From the cell containing the given text, extract its center point as (X, Y) coordinate. 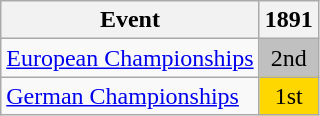
European Championships (130, 58)
Event (130, 20)
2nd (288, 58)
1st (288, 96)
1891 (288, 20)
German Championships (130, 96)
